Provide the (X, Y) coordinate of the cell's center where the given text is located.  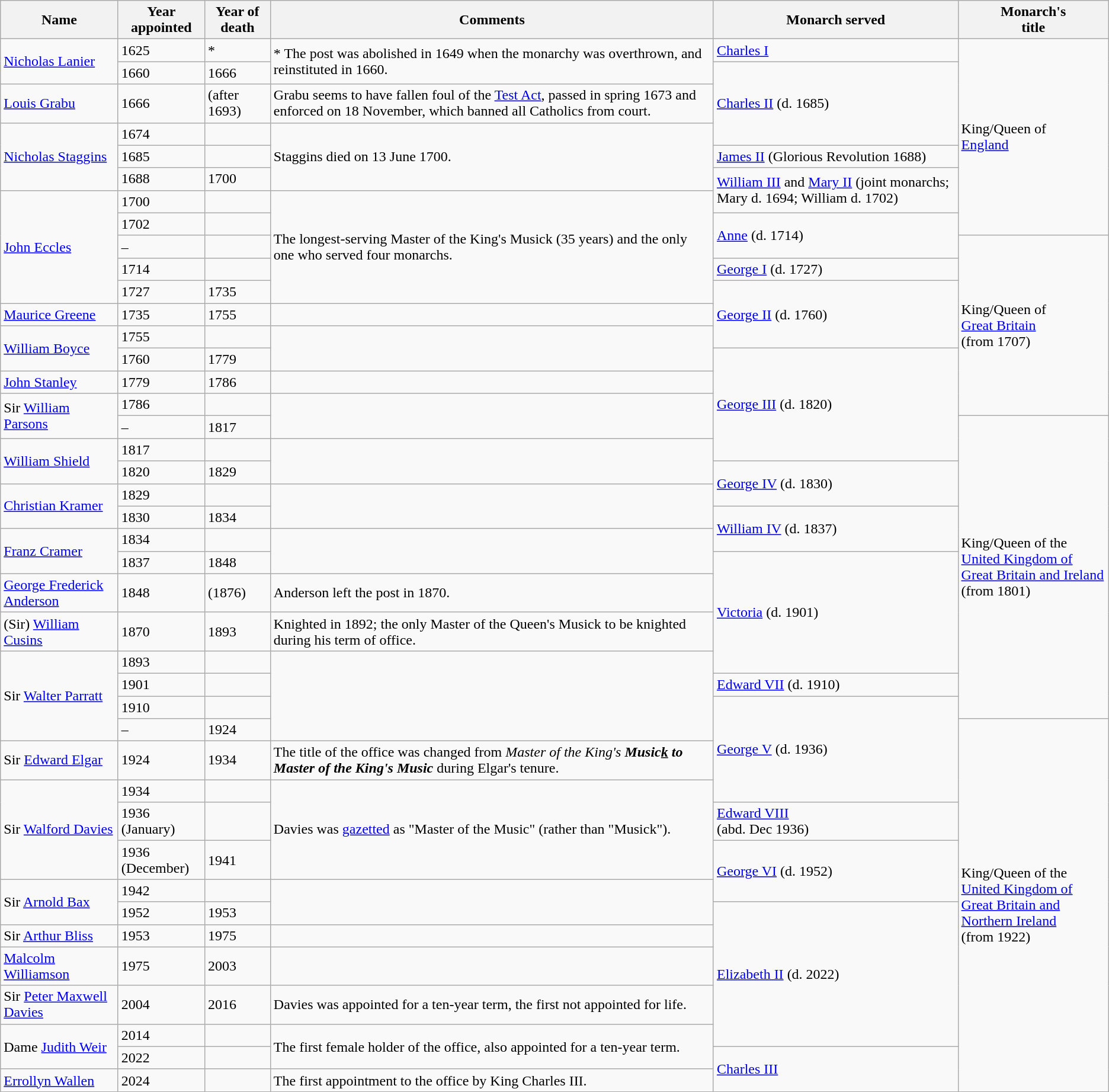
Monarch served (835, 20)
(Sir) William Cusins (59, 632)
Sir Peter Maxwell Davies (59, 1005)
Year of death (237, 20)
King/Queen of the United Kingdom of Great Britain and Ireland (from 1801) (1033, 568)
Staggins died on 13 June 1700. (492, 156)
Edward VIII (abd. Dec 1936) (835, 821)
1714 (161, 269)
1688 (161, 179)
Grabu seems to have fallen foul of the Test Act, passed in spring 1673 and enforced on 18 November, which banned all Catholics from court. (492, 103)
The title of the office was changed from Master of the King's Musick to Master of the King's Music during Elgar's tenure. (492, 761)
George Frederick Anderson (59, 593)
Errollyn Wallen (59, 1080)
Comments (492, 20)
Sir William Parsons (59, 416)
2022 (161, 1058)
2016 (237, 1005)
Monarch'stitle (1033, 20)
Louis Grabu (59, 103)
Elizabeth II (d. 2022) (835, 974)
2014 (161, 1035)
Maurice Greene (59, 315)
1936 (January) (161, 821)
Sir Walter Parratt (59, 696)
William III and Mary II (joint monarchs; Mary d. 1694; William d. 1702) (835, 190)
John Eccles (59, 246)
Name (59, 20)
George IV (d. 1830) (835, 483)
King/Queen of the United Kingdom of Great Britain and Northern Ireland(from 1922) (1033, 905)
Anderson left the post in 1870. (492, 593)
Victoria (d. 1901) (835, 612)
Davies was appointed for a ten-year term, the first not appointed for life. (492, 1005)
The longest-serving Master of the King's Musick (35 years) and the only one who served four monarchs. (492, 246)
1674 (161, 134)
(after 1693) (237, 103)
1727 (161, 292)
Sir Arthur Bliss (59, 936)
Davies was gazetted as "Master of the Music" (rather than "Musick"). (492, 830)
1820 (161, 472)
1625 (161, 50)
1936 (December) (161, 860)
1952 (161, 913)
* The post was abolished in 1649 when the monarchy was overthrown, and reinstituted in 1660. (492, 62)
George II (d. 1760) (835, 314)
2003 (237, 966)
1941 (237, 860)
1942 (161, 891)
Charles II (d. 1685) (835, 103)
1760 (161, 360)
Nicholas Staggins (59, 156)
1910 (161, 707)
Sir Edward Elgar (59, 761)
George I (d. 1727) (835, 269)
* (237, 50)
King/Queen of Great Britain (from 1707) (1033, 325)
1685 (161, 156)
1870 (161, 632)
Malcolm Williamson (59, 966)
William IV (d. 1837) (835, 529)
1702 (161, 224)
George III (d. 1820) (835, 405)
William Shield (59, 461)
Edward VII (d. 1910) (835, 684)
Charles III (835, 1069)
Franz Cramer (59, 551)
2024 (161, 1080)
The first female holder of the office, also appointed for a ten-year term. (492, 1046)
George VI (d. 1952) (835, 871)
King/Queen of England (1033, 137)
Charles I (835, 50)
Year appointed (161, 20)
1837 (161, 562)
George V (d. 1936) (835, 749)
Anne (d. 1714) (835, 235)
Dame Judith Weir (59, 1046)
Christian Kramer (59, 506)
William Boyce (59, 348)
1830 (161, 517)
The first appointment to the office by King Charles III. (492, 1080)
1660 (161, 73)
1901 (161, 684)
James II (Glorious Revolution 1688) (835, 156)
Sir Walford Davies (59, 830)
John Stanley (59, 382)
(1876) (237, 593)
Nicholas Lanier (59, 62)
2004 (161, 1005)
Sir Arnold Bax (59, 902)
Knighted in 1892; the only Master of the Queen's Musick to be knighted during his term of office. (492, 632)
